Determine the (x, y) coordinate at the center of the cell enclosing the given text.  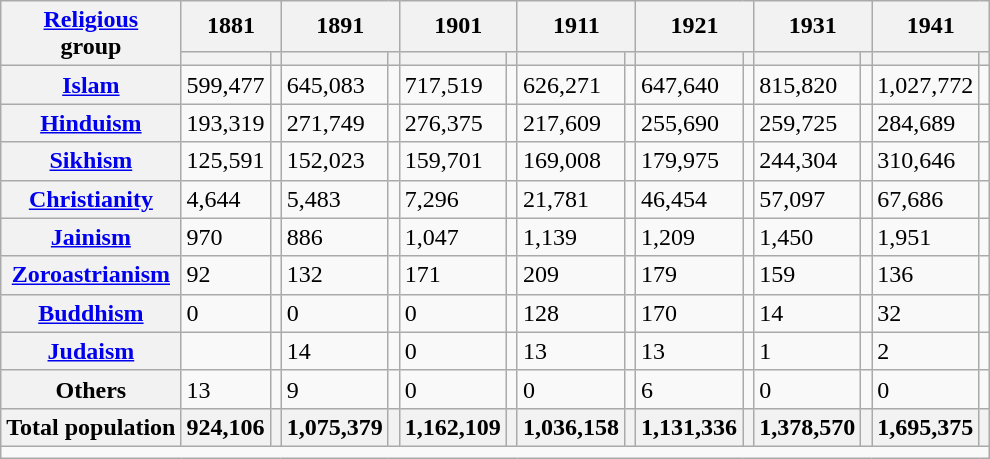
1,139 (570, 237)
255,690 (690, 123)
21,781 (570, 199)
32 (926, 313)
209 (570, 275)
645,083 (334, 85)
1901 (458, 26)
259,725 (808, 123)
970 (226, 237)
1,450 (808, 237)
1,027,772 (926, 85)
Judaism (91, 351)
159,701 (452, 161)
2 (926, 351)
Christianity (91, 199)
310,646 (926, 161)
125,591 (226, 161)
815,820 (808, 85)
886 (334, 237)
1941 (931, 26)
647,640 (690, 85)
284,689 (926, 123)
Religiousgroup (91, 34)
57,097 (808, 199)
128 (570, 313)
132 (334, 275)
46,454 (690, 199)
Jainism (91, 237)
1931 (813, 26)
4,644 (226, 199)
1,075,379 (334, 427)
1911 (576, 26)
Others (91, 389)
271,749 (334, 123)
171 (452, 275)
924,106 (226, 427)
193,319 (226, 123)
1,047 (452, 237)
170 (690, 313)
1,209 (690, 237)
1,162,109 (452, 427)
Total population (91, 427)
Islam (91, 85)
92 (226, 275)
276,375 (452, 123)
1,695,375 (926, 427)
179,975 (690, 161)
717,519 (452, 85)
599,477 (226, 85)
67,686 (926, 199)
Zoroastrianism (91, 275)
217,609 (570, 123)
1 (808, 351)
626,271 (570, 85)
1881 (231, 26)
1891 (340, 26)
Sikhism (91, 161)
244,304 (808, 161)
1921 (695, 26)
6 (690, 389)
169,008 (570, 161)
Hinduism (91, 123)
9 (334, 389)
1,131,336 (690, 427)
1,951 (926, 237)
7,296 (452, 199)
1,378,570 (808, 427)
136 (926, 275)
152,023 (334, 161)
159 (808, 275)
5,483 (334, 199)
1,036,158 (570, 427)
179 (690, 275)
Buddhism (91, 313)
